Output the (x, y) coordinate of the center of the cell containing the given text.  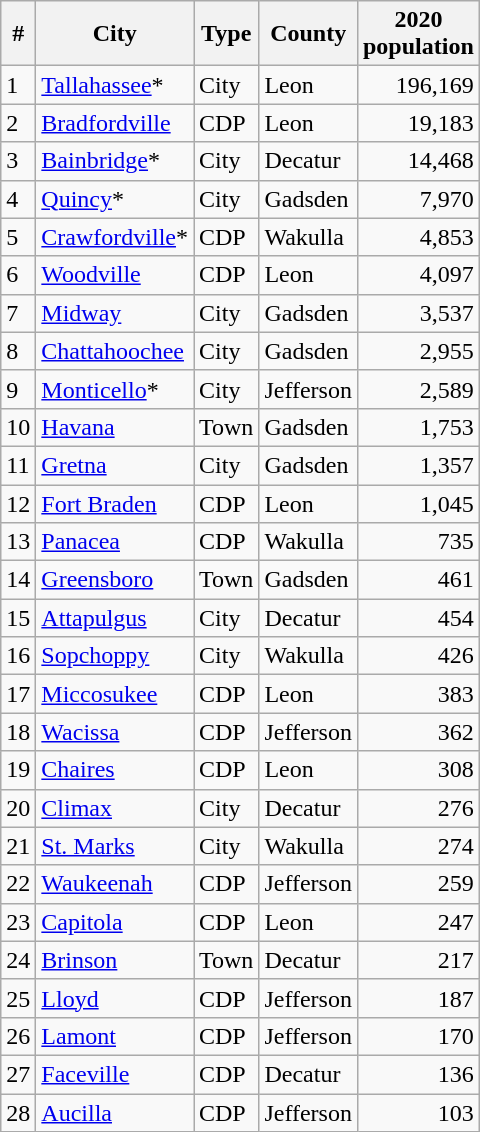
383 (418, 694)
# (18, 34)
22 (18, 884)
24 (18, 960)
28 (18, 1113)
21 (18, 846)
Type (226, 34)
14 (18, 580)
103 (418, 1113)
Havana (115, 427)
11 (18, 465)
9 (18, 389)
Climax (115, 808)
20 (18, 808)
6 (18, 275)
426 (418, 656)
Waukeenah (115, 884)
St. Marks (115, 846)
15 (18, 618)
2 (18, 123)
1 (18, 85)
13 (18, 542)
Bainbridge* (115, 161)
461 (418, 580)
4,853 (418, 237)
Midway (115, 313)
27 (18, 1074)
5 (18, 237)
Brinson (115, 960)
1,753 (418, 427)
19,183 (418, 123)
170 (418, 1036)
3,537 (418, 313)
Lamont (115, 1036)
Bradfordville (115, 123)
2,589 (418, 389)
259 (418, 884)
4,097 (418, 275)
Tallahassee* (115, 85)
10 (18, 427)
454 (418, 618)
26 (18, 1036)
362 (418, 732)
274 (418, 846)
19 (18, 770)
136 (418, 1074)
196,169 (418, 85)
Woodville (115, 275)
Attapulgus (115, 618)
17 (18, 694)
Lloyd (115, 998)
Fort Braden (115, 503)
8 (18, 351)
Miccosukee (115, 694)
3 (18, 161)
Chaires (115, 770)
7 (18, 313)
2,955 (418, 351)
Aucilla (115, 1113)
Panacea (115, 542)
187 (418, 998)
247 (418, 922)
Sopchoppy (115, 656)
7,970 (418, 199)
23 (18, 922)
Faceville (115, 1074)
276 (418, 808)
18 (18, 732)
1,045 (418, 503)
Quincy* (115, 199)
4 (18, 199)
16 (18, 656)
12 (18, 503)
Capitola (115, 922)
Monticello* (115, 389)
Chattahoochee (115, 351)
Greensboro (115, 580)
Gretna (115, 465)
25 (18, 998)
308 (418, 770)
1,357 (418, 465)
735 (418, 542)
County (308, 34)
Crawfordville* (115, 237)
2020population (418, 34)
14,468 (418, 161)
Wacissa (115, 732)
217 (418, 960)
